Identify which cell holds the provided text, then report its (x, y) central coordinate. 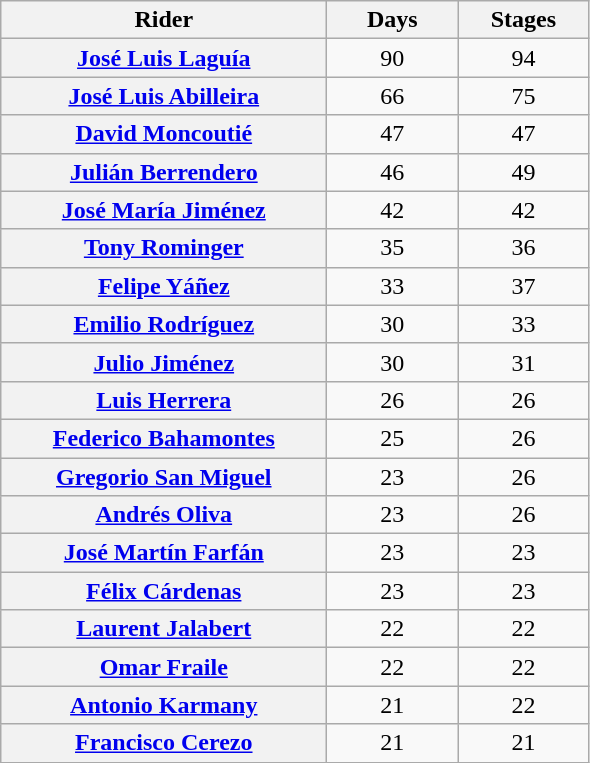
Gregorio San Miguel (164, 477)
90 (392, 58)
36 (524, 248)
David Moncoutié (164, 134)
75 (524, 96)
Luis Herrera (164, 400)
Félix Cárdenas (164, 591)
Julio Jiménez (164, 362)
Emilio Rodríguez (164, 324)
46 (392, 172)
Felipe Yáñez (164, 286)
José Luis Laguía (164, 58)
Days (392, 20)
Antonio Karmany (164, 705)
Tony Rominger (164, 248)
Francisco Cerezo (164, 743)
Laurent Jalabert (164, 629)
José Martín Farfán (164, 553)
66 (392, 96)
Federico Bahamontes (164, 438)
Rider (164, 20)
José María Jiménez (164, 210)
94 (524, 58)
35 (392, 248)
Omar Fraile (164, 667)
25 (392, 438)
31 (524, 362)
Andrés Oliva (164, 515)
José Luis Abilleira (164, 96)
49 (524, 172)
Julián Berrendero (164, 172)
37 (524, 286)
Stages (524, 20)
